For the text-containing cell, return its midpoint in (x, y) coordinate format. 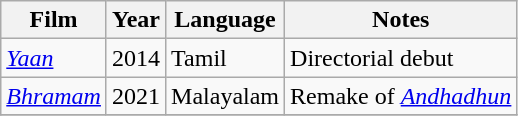
Malayalam (226, 96)
Language (226, 20)
Bhramam (54, 96)
Yaan (54, 58)
2021 (136, 96)
Tamil (226, 58)
Notes (401, 20)
Directorial debut (401, 58)
2014 (136, 58)
Film (54, 20)
Remake of Andhadhun (401, 96)
Year (136, 20)
